Scan for the cell matching the given text and deliver its [X, Y] coordinate at center. 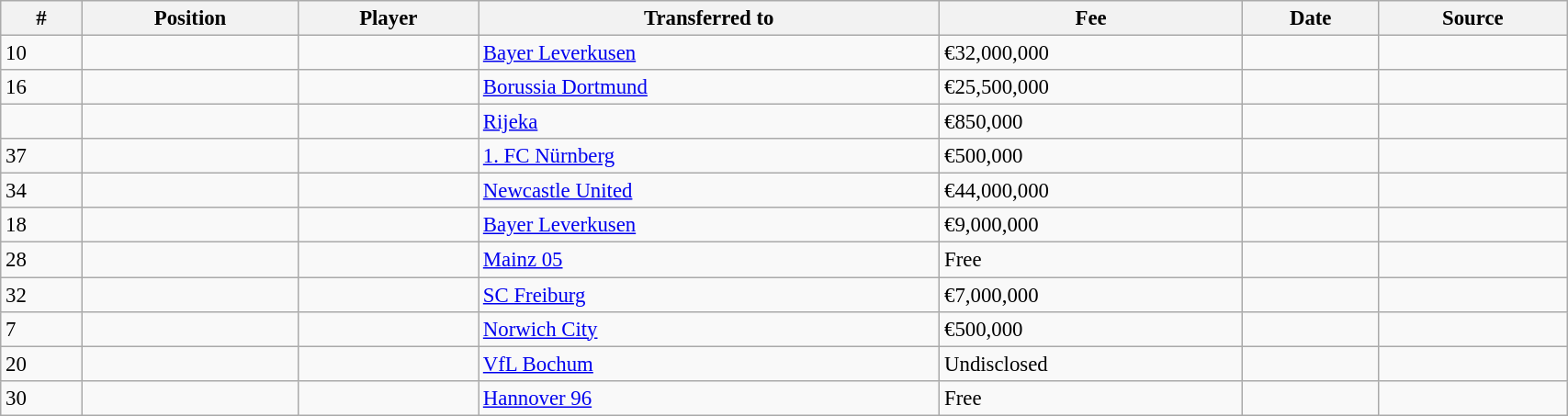
Undisclosed [1091, 364]
28 [41, 260]
Mainz 05 [709, 260]
18 [41, 225]
Hannover 96 [709, 398]
Borussia Dortmund [709, 87]
SC Freiburg [709, 295]
20 [41, 364]
Date [1310, 18]
30 [41, 398]
€850,000 [1091, 122]
1. FC Nürnberg [709, 156]
Norwich City [709, 329]
Position [190, 18]
10 [41, 53]
Rijeka [709, 122]
€44,000,000 [1091, 191]
37 [41, 156]
Newcastle United [709, 191]
Source [1473, 18]
€7,000,000 [1091, 295]
7 [41, 329]
VfL Bochum [709, 364]
€25,500,000 [1091, 87]
Fee [1091, 18]
Player [389, 18]
€9,000,000 [1091, 225]
16 [41, 87]
34 [41, 191]
# [41, 18]
32 [41, 295]
€32,000,000 [1091, 53]
Transferred to [709, 18]
